Capture the cell that displays the provided text and extract its (X, Y) central coordinate. 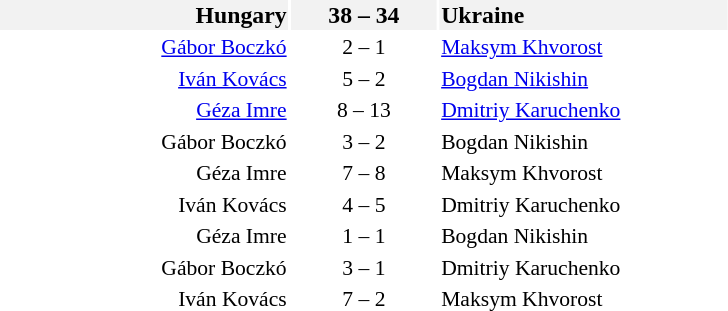
38 – 34 (364, 15)
8 – 13 (364, 110)
3 – 1 (364, 268)
2 – 1 (364, 47)
7 – 8 (364, 173)
5 – 2 (364, 78)
1 – 1 (364, 236)
Hungary (144, 15)
Ukraine (584, 15)
4 – 5 (364, 204)
3 – 2 (364, 142)
